From the cell containing the given text, extract its center point as [X, Y] coordinate. 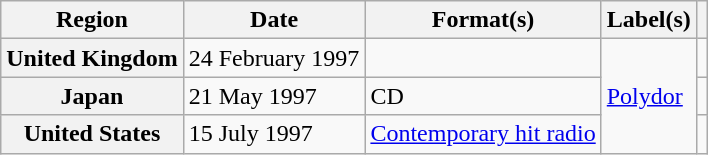
United States [92, 134]
24 February 1997 [274, 58]
15 July 1997 [274, 134]
Japan [92, 96]
Polydor [648, 96]
United Kingdom [92, 58]
Label(s) [648, 20]
Region [92, 20]
Date [274, 20]
Format(s) [483, 20]
21 May 1997 [274, 96]
Contemporary hit radio [483, 134]
CD [483, 96]
